Search for the cell housing the specified text and yield its (x, y) center coordinate. 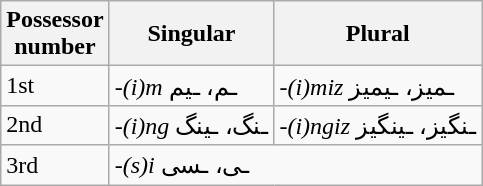
3rd (55, 165)
-(i)miz ـمیز، ـیمیز (378, 86)
-(s)i ـی، ـسی (295, 165)
1st (55, 86)
Possessornumber (55, 34)
Plural (378, 34)
2nd (55, 125)
Singular (192, 34)
-(i)m ـم، ـیم (192, 86)
-(i)ngiz ـنگیز، ـینگیز (378, 125)
-(i)ng ـنگ، ـینگ (192, 125)
